Pinpoint the cell where the given text exists, returning its (x, y) midpoint coordinate. 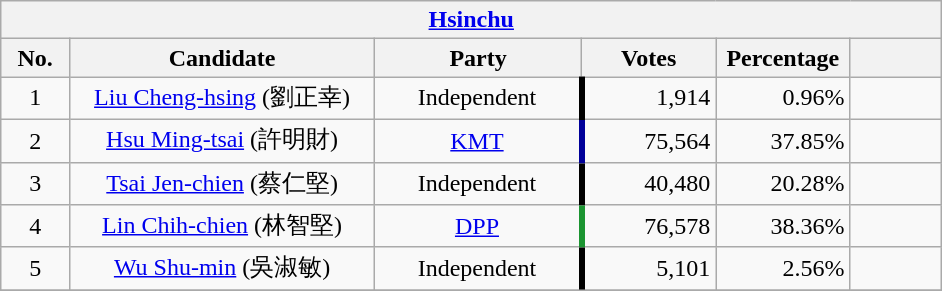
Percentage (783, 58)
Party (478, 58)
2.56% (783, 268)
40,480 (649, 184)
37.85% (783, 140)
75,564 (649, 140)
5 (36, 268)
Votes (649, 58)
Wu Shu-min (吳淑敏) (222, 268)
38.36% (783, 226)
5,101 (649, 268)
3 (36, 184)
1,914 (649, 98)
Hsinchu (472, 20)
Liu Cheng-hsing (劉正幸) (222, 98)
DPP (478, 226)
Candidate (222, 58)
Tsai Jen-chien (蔡仁堅) (222, 184)
4 (36, 226)
KMT (478, 140)
76,578 (649, 226)
0.96% (783, 98)
20.28% (783, 184)
2 (36, 140)
Lin Chih-chien (林智堅) (222, 226)
1 (36, 98)
Hsu Ming-tsai (許明財) (222, 140)
No. (36, 58)
